Pinpoint the cell where the given text exists, returning its [x, y] midpoint coordinate. 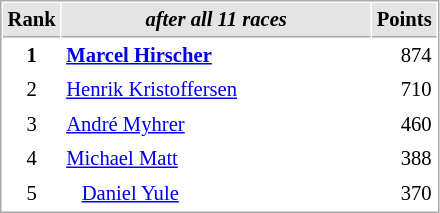
Rank [32, 20]
Henrik Kristoffersen [216, 90]
Michael Matt [216, 158]
874 [404, 56]
710 [404, 90]
1 [32, 56]
388 [404, 158]
5 [32, 194]
Points [404, 20]
2 [32, 90]
André Myhrer [216, 124]
Daniel Yule [216, 194]
after all 11 races [216, 20]
4 [32, 158]
Marcel Hirscher [216, 56]
460 [404, 124]
370 [404, 194]
3 [32, 124]
